Return [X, Y] of the center of cell containing provided text 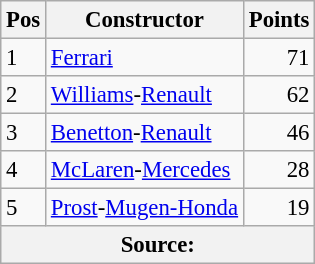
Prost-Mugen-Honda [145, 208]
5 [24, 208]
4 [24, 170]
Constructor [145, 20]
28 [278, 170]
19 [278, 208]
3 [24, 133]
Ferrari [145, 58]
62 [278, 95]
Points [278, 20]
1 [24, 58]
McLaren-Mercedes [145, 170]
Williams-Renault [145, 95]
2 [24, 95]
71 [278, 58]
Source: [158, 245]
46 [278, 133]
Benetton-Renault [145, 133]
Pos [24, 20]
